Output the (x, y) coordinate of the center of the cell containing the given text.  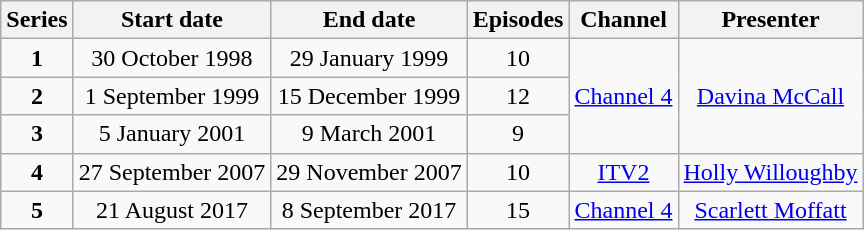
1 September 1999 (172, 96)
3 (37, 134)
9 March 2001 (369, 134)
29 November 2007 (369, 172)
2 (37, 96)
Start date (172, 20)
Presenter (770, 20)
9 (518, 134)
27 September 2007 (172, 172)
15 (518, 210)
5 (37, 210)
29 January 1999 (369, 58)
Davina McCall (770, 96)
1 (37, 58)
21 August 2017 (172, 210)
12 (518, 96)
End date (369, 20)
Holly Willoughby (770, 172)
Episodes (518, 20)
30 October 1998 (172, 58)
8 September 2017 (369, 210)
15 December 1999 (369, 96)
Channel (624, 20)
4 (37, 172)
Series (37, 20)
5 January 2001 (172, 134)
ITV2 (624, 172)
Scarlett Moffatt (770, 210)
